Find where the given text appears and provide that cell's center as (X, Y) coordinate. 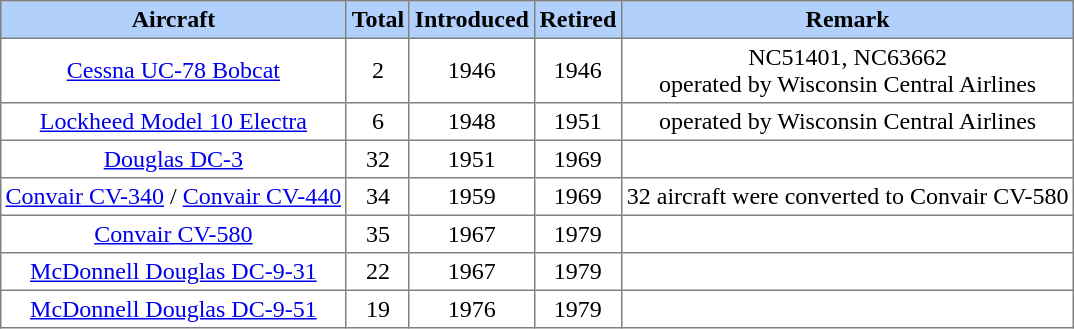
1959 (472, 197)
Cessna UC-78 Bobcat (173, 70)
Convair CV-340 / Convair CV-440 (173, 197)
2 (378, 70)
Remark (848, 20)
McDonnell Douglas DC-9-51 (173, 309)
Total (378, 20)
6 (378, 122)
1948 (472, 122)
Aircraft (173, 20)
22 (378, 272)
35 (378, 234)
34 (378, 197)
operated by Wisconsin Central Airlines (848, 122)
1976 (472, 309)
Douglas DC-3 (173, 159)
32 (378, 159)
NC51401, NC63662operated by Wisconsin Central Airlines (848, 70)
Convair CV-580 (173, 234)
Retired (578, 20)
Lockheed Model 10 Electra (173, 122)
McDonnell Douglas DC-9-31 (173, 272)
Introduced (472, 20)
32 aircraft were converted to Convair CV-580 (848, 197)
19 (378, 309)
